From the cell containing the given text, extract its center point as (X, Y) coordinate. 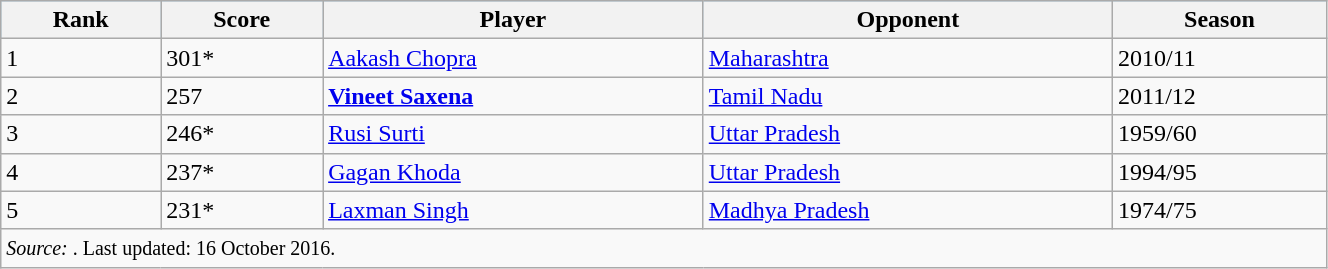
246* (242, 134)
2 (81, 96)
Source: . Last updated: 16 October 2016. (664, 248)
4 (81, 172)
237* (242, 172)
2011/12 (1219, 96)
Laxman Singh (514, 210)
231* (242, 210)
Madhya Pradesh (908, 210)
1 (81, 58)
Vineet Saxena (514, 96)
1974/75 (1219, 210)
3 (81, 134)
Gagan Khoda (514, 172)
2010/11 (1219, 58)
Opponent (908, 20)
1959/60 (1219, 134)
301* (242, 58)
Season (1219, 20)
Tamil Nadu (908, 96)
257 (242, 96)
Player (514, 20)
Aakash Chopra (514, 58)
Rusi Surti (514, 134)
Maharashtra (908, 58)
1994/95 (1219, 172)
Rank (81, 20)
5 (81, 210)
Score (242, 20)
